Locate the cell with the specified text and output its (x, y) center coordinate. 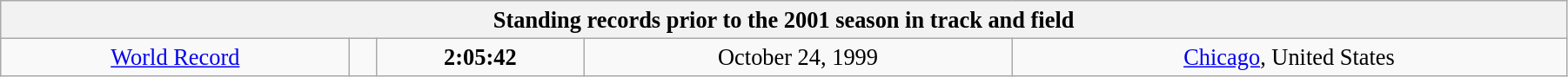
Standing records prior to the 2001 season in track and field (784, 19)
World Record (176, 57)
October 24, 1999 (799, 57)
Chicago, United States (1290, 57)
2:05:42 (480, 57)
